Search for the cell housing the specified text and yield its [x, y] center coordinate. 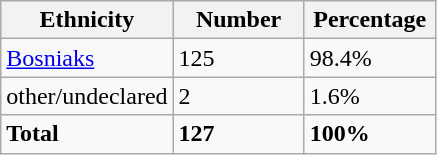
Number [238, 20]
Percentage [370, 20]
Total [87, 134]
127 [238, 134]
98.4% [370, 58]
125 [238, 58]
Ethnicity [87, 20]
Bosniaks [87, 58]
2 [238, 96]
100% [370, 134]
1.6% [370, 96]
other/undeclared [87, 96]
